Scan for the cell matching the given text and deliver its [X, Y] coordinate at center. 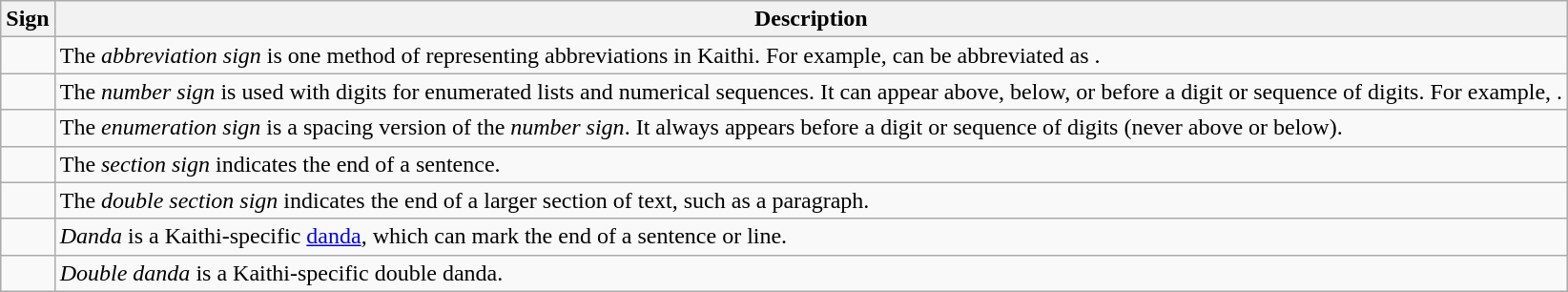
The double section sign indicates the end of a larger section of text, such as a paragraph. [811, 200]
The section sign indicates the end of a sentence. [811, 164]
The abbreviation sign is one method of representing abbreviations in Kaithi. For example, can be abbreviated as . [811, 55]
Danda is a Kaithi-specific danda, which can mark the end of a sentence or line. [811, 237]
Sign [28, 19]
Description [811, 19]
The enumeration sign is a spacing version of the number sign. It always appears before a digit or sequence of digits (never above or below). [811, 128]
Double danda is a Kaithi-specific double danda. [811, 273]
